Pinpoint the cell where the given text exists, returning its [x, y] midpoint coordinate. 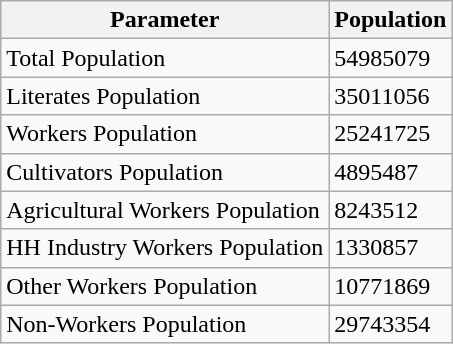
4895487 [390, 172]
8243512 [390, 210]
Total Population [165, 58]
HH Industry Workers Population [165, 248]
Non-Workers Population [165, 324]
54985079 [390, 58]
Agricultural Workers Population [165, 210]
35011056 [390, 96]
Other Workers Population [165, 286]
Population [390, 20]
Literates Population [165, 96]
Workers Population [165, 134]
Parameter [165, 20]
29743354 [390, 324]
25241725 [390, 134]
1330857 [390, 248]
10771869 [390, 286]
Cultivators Population [165, 172]
